Find where the given text appears and provide that cell's center as (X, Y) coordinate. 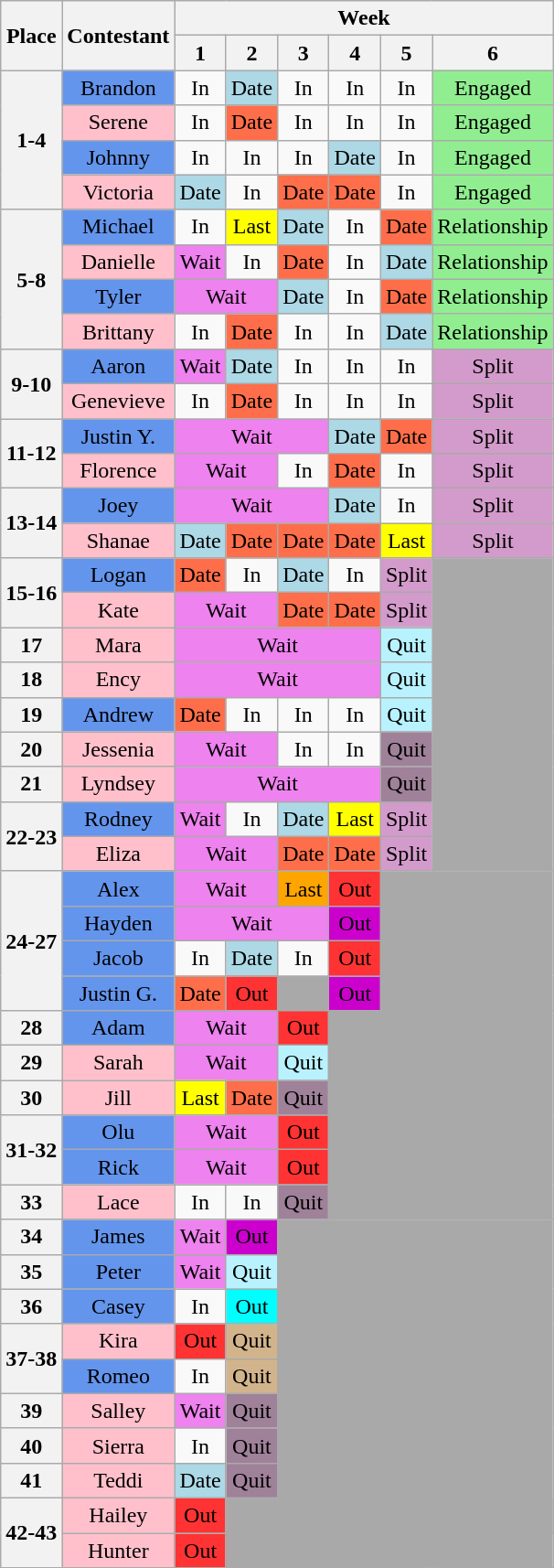
Romeo (119, 1376)
Lace (119, 1202)
17 (31, 645)
21 (31, 784)
34 (31, 1237)
Hayden (119, 923)
Rick (119, 1167)
29 (31, 1063)
Alex (119, 888)
18 (31, 680)
Teddi (119, 1480)
4 (355, 53)
36 (31, 1306)
37-38 (31, 1359)
Jill (119, 1098)
Kate (119, 610)
28 (31, 1028)
Danielle (119, 262)
20 (31, 749)
13-14 (31, 523)
30 (31, 1098)
Sierra (119, 1445)
Mara (119, 645)
1-4 (31, 140)
Florence (119, 471)
Justin Y. (119, 436)
Adam (119, 1028)
Jessenia (119, 749)
Olu (119, 1133)
Sarah (119, 1063)
6 (493, 53)
Week (364, 18)
Victoria (119, 192)
33 (31, 1202)
22-23 (31, 836)
Brittany (119, 331)
39 (31, 1411)
9-10 (31, 383)
Lyndsey (119, 784)
42-43 (31, 1532)
Shanae (119, 541)
2 (251, 53)
Michael (119, 227)
Aaron (119, 366)
11-12 (31, 454)
Place (31, 36)
15-16 (31, 593)
Johnny (119, 157)
Kira (119, 1341)
3 (304, 53)
Logan (119, 575)
19 (31, 714)
Hunter (119, 1551)
5 (406, 53)
5-8 (31, 279)
40 (31, 1445)
Serene (119, 123)
Joey (119, 506)
Ency (119, 680)
Contestant (119, 36)
35 (31, 1272)
24-27 (31, 940)
Peter (119, 1272)
Genevieve (119, 401)
31-32 (31, 1150)
Eliza (119, 854)
Justin G. (119, 993)
Casey (119, 1306)
Jacob (119, 958)
Tyler (119, 296)
James (119, 1237)
Salley (119, 1411)
Rodney (119, 819)
Brandon (119, 88)
1 (200, 53)
Andrew (119, 714)
41 (31, 1480)
Hailey (119, 1515)
